Identify which cell holds the provided text, then report its [X, Y] central coordinate. 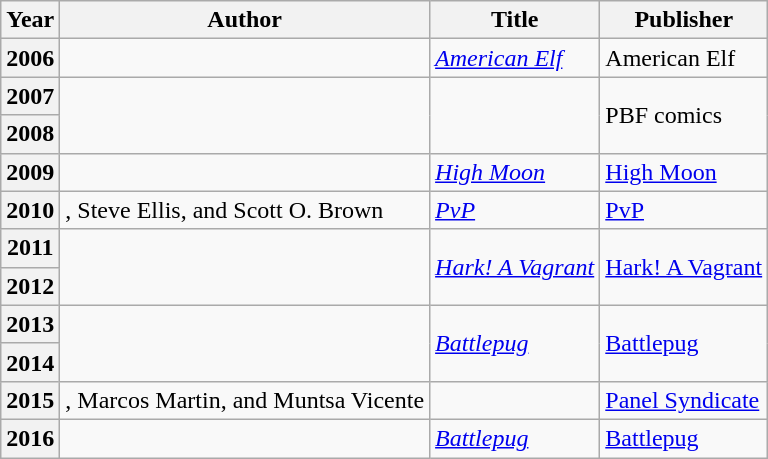
2007 [30, 96]
2009 [30, 172]
2010 [30, 210]
, Steve Ellis, and Scott O. Brown [245, 210]
Title [515, 20]
2006 [30, 58]
2011 [30, 248]
2012 [30, 286]
2016 [30, 438]
, Marcos Martin, and Muntsa Vicente [245, 400]
Author [245, 20]
PBF comics [684, 115]
2013 [30, 324]
Publisher [684, 20]
Panel Syndicate [684, 400]
2014 [30, 362]
2015 [30, 400]
2008 [30, 134]
Year [30, 20]
